Detect which cell encompasses the target text, then output its [x, y] center coordinate. 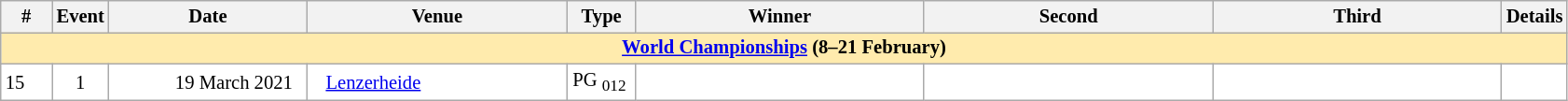
Second [1068, 16]
Third [1357, 16]
Date [208, 16]
1 [80, 82]
Winner [780, 16]
19 March 2021 [208, 82]
Event [80, 16]
# [26, 16]
15 [26, 82]
Details [1534, 16]
World Championships (8–21 February) [785, 48]
Type [602, 16]
Venue [437, 16]
PG 012 [602, 82]
Lenzerheide [437, 82]
